Scan for the cell matching the given text and deliver its (X, Y) coordinate at center. 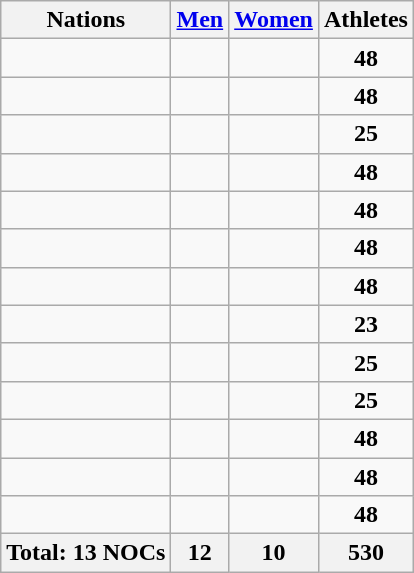
10 (274, 553)
Nations (86, 20)
Women (274, 20)
Total: 13 NOCs (86, 553)
23 (366, 324)
12 (200, 553)
530 (366, 553)
Athletes (366, 20)
Men (200, 20)
